Scan for the cell matching the given text and deliver its (X, Y) coordinate at center. 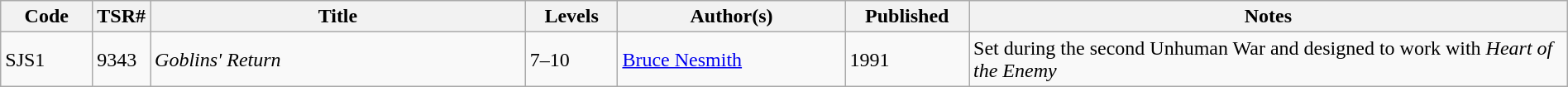
7–10 (571, 60)
SJS1 (46, 60)
Goblins' Return (338, 60)
Published (906, 17)
Code (46, 17)
Bruce Nesmith (731, 60)
Levels (571, 17)
Title (338, 17)
9343 (122, 60)
Notes (1269, 17)
Set during the second Unhuman War and designed to work with Heart of the Enemy (1269, 60)
Author(s) (731, 17)
TSR# (122, 17)
1991 (906, 60)
